Extract the (x, y) coordinate from the center of the cell holding the provided text.  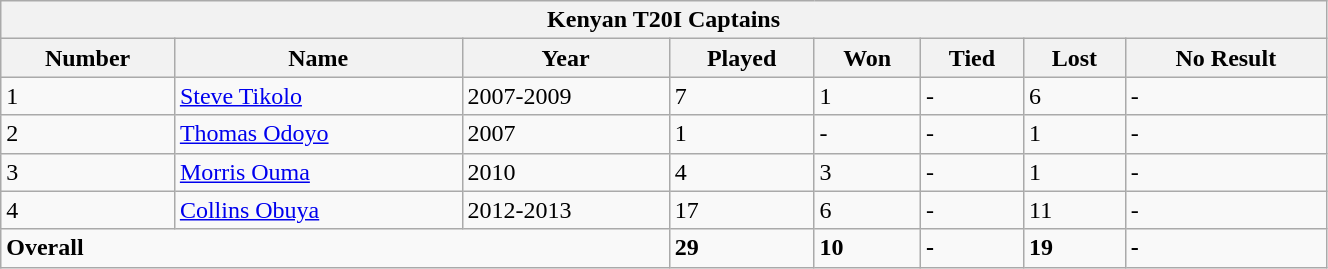
17 (742, 210)
Thomas Odoyo (318, 134)
Played (742, 58)
Lost (1075, 58)
Won (867, 58)
Collins Obuya (318, 210)
Morris Ouma (318, 172)
2010 (566, 172)
2012-2013 (566, 210)
Tied (972, 58)
7 (742, 96)
No Result (1226, 58)
2 (88, 134)
Number (88, 58)
Name (318, 58)
10 (867, 248)
2007 (566, 134)
Overall (335, 248)
Year (566, 58)
2007-2009 (566, 96)
Kenyan T20I Captains (664, 20)
Steve Tikolo (318, 96)
11 (1075, 210)
29 (742, 248)
19 (1075, 248)
